Detect which cell encompasses the target text, then output its (X, Y) center coordinate. 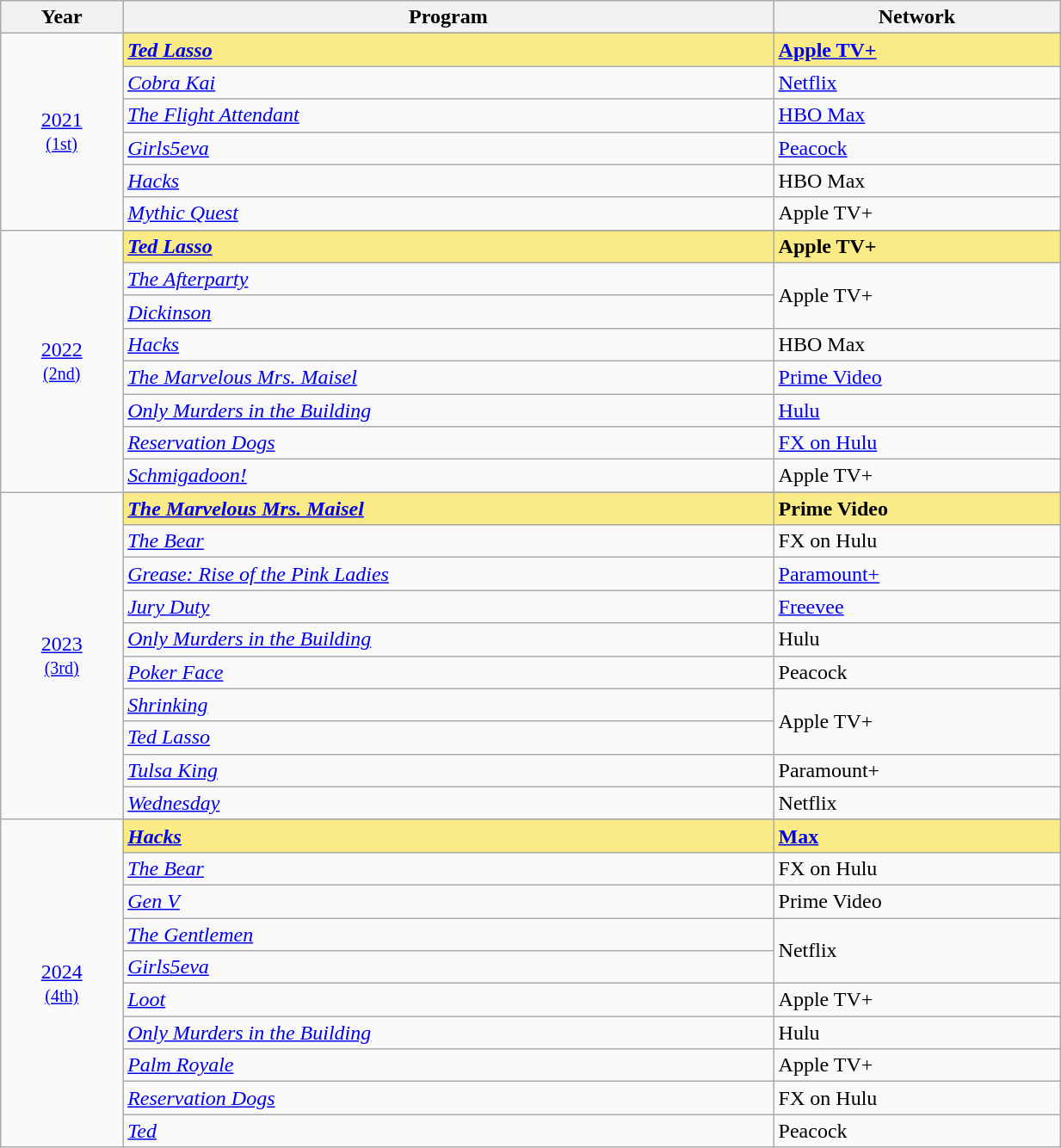
The Gentlemen (448, 934)
Program (448, 17)
The Afterparty (448, 279)
Tulsa King (448, 770)
Year (62, 17)
Mythic Quest (448, 213)
Poker Face (448, 672)
Wednesday (448, 803)
Gen V (448, 901)
Schmigadoon! (448, 476)
Loot (448, 1000)
Shrinking (448, 705)
Dickinson (448, 312)
Palm Royale (448, 1065)
Grease: Rise of the Pink Ladies (448, 574)
The Flight Attendant (448, 115)
Jury Duty (448, 607)
Max (917, 836)
Cobra Kai (448, 83)
Network (917, 17)
2023(3rd) (62, 656)
2024(4th) (62, 983)
2022(2nd) (62, 361)
2021(1st) (62, 132)
Freevee (917, 607)
Ted (448, 1131)
